Find where the given text appears and provide that cell's center as [x, y] coordinate. 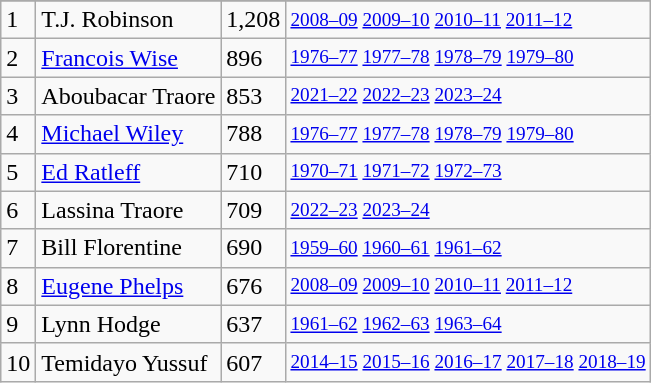
Bill Florentine [128, 248]
3 [18, 96]
2 [18, 58]
Eugene Phelps [128, 286]
690 [254, 248]
9 [18, 324]
788 [254, 134]
Michael Wiley [128, 134]
607 [254, 362]
Lassina Traore [128, 210]
710 [254, 172]
2021–22 2022–23 2023–24 [468, 96]
Lynn Hodge [128, 324]
8 [18, 286]
Temidayo Yussuf [128, 362]
676 [254, 286]
1,208 [254, 20]
1 [18, 20]
2014–15 2015–16 2016–17 2017–18 2018–19 [468, 362]
T.J. Robinson [128, 20]
7 [18, 248]
5 [18, 172]
896 [254, 58]
4 [18, 134]
1959–60 1960–61 1961–62 [468, 248]
Francois Wise [128, 58]
2022–23 2023–24 [468, 210]
709 [254, 210]
637 [254, 324]
10 [18, 362]
1970–71 1971–72 1972–73 [468, 172]
853 [254, 96]
Ed Ratleff [128, 172]
1961–62 1962–63 1963–64 [468, 324]
Aboubacar Traore [128, 96]
6 [18, 210]
